Capture the cell that displays the provided text and extract its (X, Y) central coordinate. 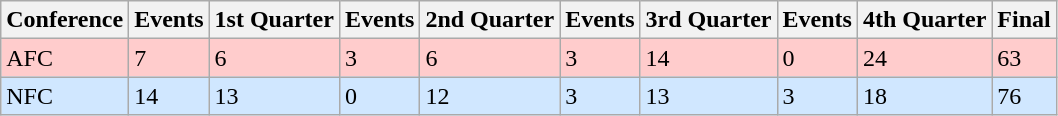
76 (1024, 96)
18 (924, 96)
7 (169, 58)
63 (1024, 58)
Conference (65, 20)
24 (924, 58)
AFC (65, 58)
1st Quarter (274, 20)
2nd Quarter (490, 20)
Final (1024, 20)
3rd Quarter (708, 20)
NFC (65, 96)
12 (490, 96)
4th Quarter (924, 20)
